Scan for the cell matching the given text and deliver its [X, Y] coordinate at center. 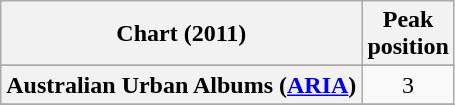
Peakposition [408, 34]
3 [408, 85]
Chart (2011) [182, 34]
Australian Urban Albums (ARIA) [182, 85]
